Search for the cell housing the specified text and yield its [X, Y] center coordinate. 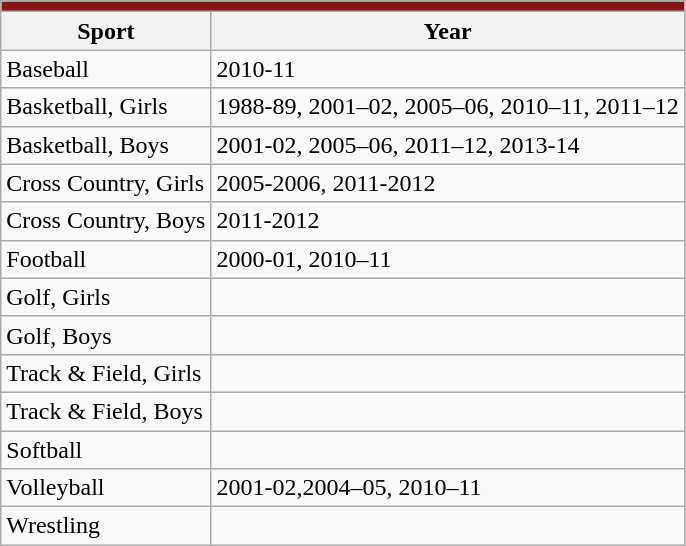
2010-11 [448, 69]
1988-89, 2001–02, 2005–06, 2010–11, 2011–12 [448, 107]
Golf, Boys [106, 335]
Baseball [106, 69]
Track & Field, Girls [106, 373]
2001-02, 2005–06, 2011–12, 2013-14 [448, 145]
2005-2006, 2011-2012 [448, 183]
Year [448, 31]
Cross Country, Girls [106, 183]
2011-2012 [448, 221]
Cross Country, Boys [106, 221]
Softball [106, 449]
Football [106, 259]
Basketball, Girls [106, 107]
Wrestling [106, 526]
2000-01, 2010–11 [448, 259]
Basketball, Boys [106, 145]
2001-02,2004–05, 2010–11 [448, 488]
Sport [106, 31]
Volleyball [106, 488]
Track & Field, Boys [106, 411]
Golf, Girls [106, 297]
